Provide the [X, Y] coordinate of the cell's center where the given text is located.  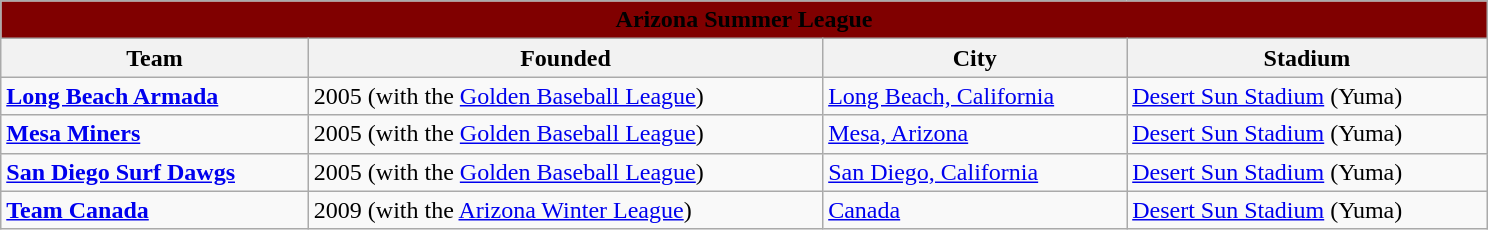
Mesa, Arizona [975, 134]
Canada [975, 210]
Founded [565, 58]
2009 (with the Arizona Winter League) [565, 210]
Long Beach Armada [155, 96]
Mesa Miners [155, 134]
Arizona Summer League [744, 20]
Team [155, 58]
City [975, 58]
Team Canada [155, 210]
Stadium [1308, 58]
San Diego Surf Dawgs [155, 172]
Long Beach, California [975, 96]
San Diego, California [975, 172]
